Return [x, y] of the center of cell containing provided text 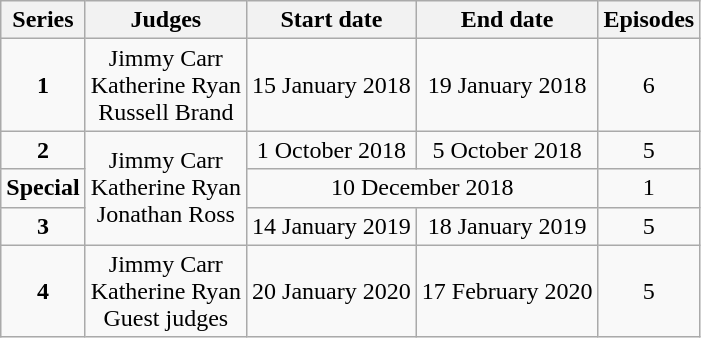
Series [43, 20]
1 October 2018 [332, 150]
14 January 2019 [332, 226]
Jimmy Carr Katherine Ryan Guest judges [166, 291]
Special [43, 188]
6 [649, 85]
20 January 2020 [332, 291]
Episodes [649, 20]
19 January 2018 [507, 85]
5 October 2018 [507, 150]
17 February 2020 [507, 291]
Jimmy Carr Katherine Ryan Jonathan Ross [166, 188]
Start date [332, 20]
18 January 2019 [507, 226]
4 [43, 291]
15 January 2018 [332, 85]
3 [43, 226]
2 [43, 150]
Jimmy Carr Katherine Ryan Russell Brand [166, 85]
10 December 2018 [422, 188]
Judges [166, 20]
End date [507, 20]
